For the text-containing cell, return its midpoint in [X, Y] coordinate format. 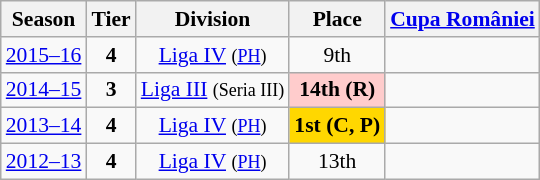
Liga III (Seria III) [213, 90]
3 [110, 90]
Cupa României [462, 19]
Season [44, 19]
2012–13 [44, 162]
2013–14 [44, 126]
Place [337, 19]
2015–16 [44, 55]
2014–15 [44, 90]
1st (C, P) [337, 126]
14th (R) [337, 90]
Tier [110, 19]
13th [337, 162]
Division [213, 19]
9th [337, 55]
